Return [x, y] of the center of cell containing provided text 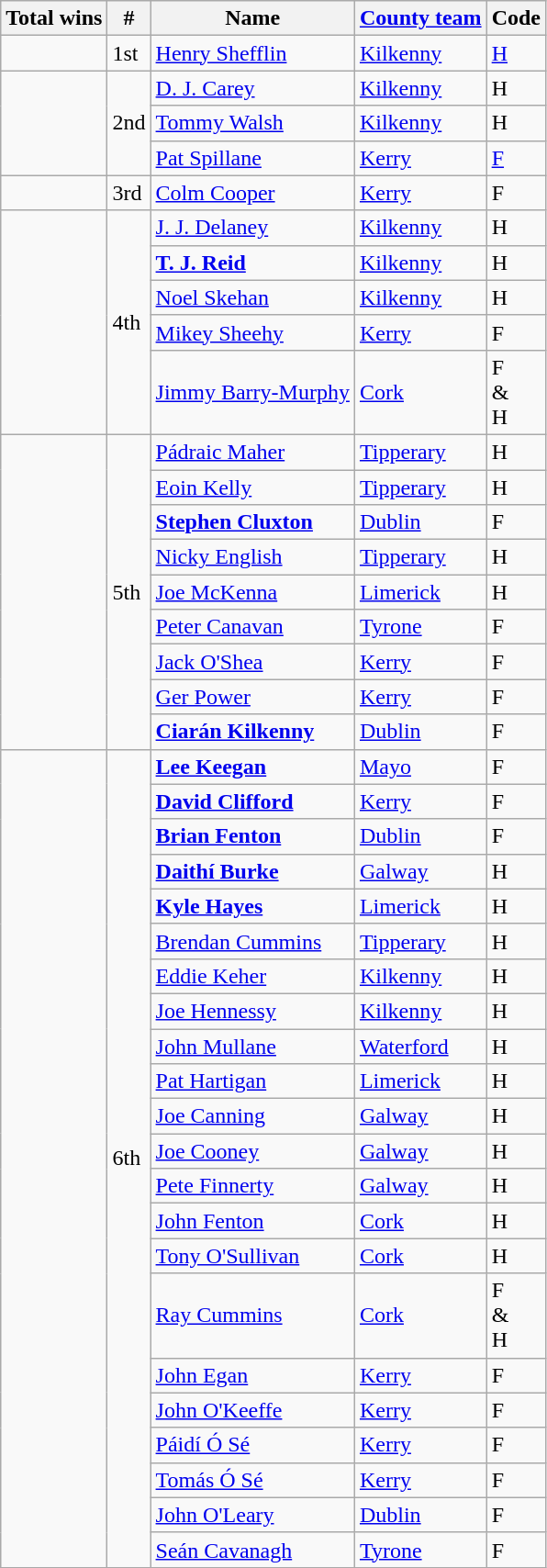
Nicky English [252, 557]
Mikey Sheehy [252, 332]
Páidí Ó Sé [252, 1445]
Brian Fenton [252, 836]
David Clifford [252, 801]
Jack O'Shea [252, 662]
Noel Skehan [252, 297]
Pat Spillane [252, 158]
Mayo [420, 767]
Pete Finnerty [252, 1186]
Eddie Keher [252, 976]
John Mullane [252, 1046]
Henry Shefflin [252, 53]
Ray Cummins [252, 1316]
6th [128, 1159]
4th [128, 322]
Code [516, 18]
Ger Power [252, 697]
1st [128, 53]
John Egan [252, 1375]
Ciarán Kilkenny [252, 732]
Tony O'Sullivan [252, 1256]
Tommy Walsh [252, 123]
Peter Canavan [252, 627]
County team [420, 18]
Name [252, 18]
T. J. Reid [252, 263]
Kyle Hayes [252, 906]
Pat Hartigan [252, 1081]
Total wins [54, 18]
3rd [128, 193]
Jimmy Barry-Murphy [252, 392]
Seán Cavanagh [252, 1550]
Daithí Burke [252, 871]
Joe McKenna [252, 592]
Tomás Ó Sé [252, 1480]
Brendan Cummins [252, 941]
John O'Keeffe [252, 1410]
# [128, 18]
Joe Cooney [252, 1151]
2nd [128, 123]
John O'Leary [252, 1515]
Joe Canning [252, 1116]
5th [128, 591]
Lee Keegan [252, 767]
John Fenton [252, 1221]
Eoin Kelly [252, 487]
Waterford [420, 1046]
Joe Hennessy [252, 1011]
Colm Cooper [252, 193]
J. J. Delaney [252, 228]
D. J. Carey [252, 88]
Stephen Cluxton [252, 522]
Pádraic Maher [252, 452]
